Return [X, Y] of the center of cell containing provided text 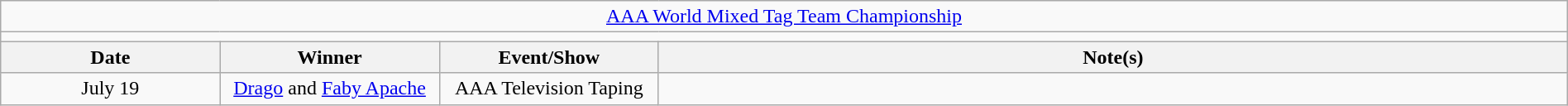
Note(s) [1113, 57]
July 19 [111, 89]
Drago and Faby Apache [329, 89]
Event/Show [549, 57]
AAA World Mixed Tag Team Championship [784, 17]
AAA Television Taping [549, 89]
Date [111, 57]
Winner [329, 57]
